Search for the cell housing the specified text and yield its (X, Y) center coordinate. 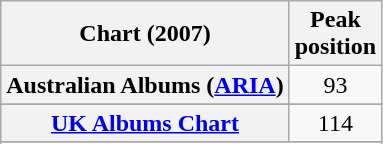
UK Albums Chart (145, 123)
114 (335, 123)
Chart (2007) (145, 34)
Peak position (335, 34)
93 (335, 85)
Australian Albums (ARIA) (145, 85)
